From the cell containing the given text, extract its center point as (X, Y) coordinate. 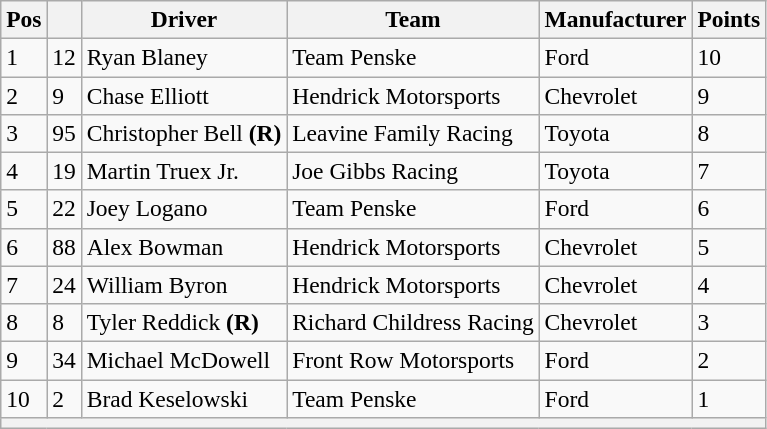
Joey Logano (184, 209)
Pos (24, 19)
95 (64, 133)
Chase Elliott (184, 95)
Team (413, 19)
William Byron (184, 285)
88 (64, 247)
Manufacturer (616, 19)
Front Row Motorsports (413, 360)
Leavine Family Racing (413, 133)
Tyler Reddick (R) (184, 322)
Michael McDowell (184, 360)
24 (64, 285)
Points (729, 19)
19 (64, 171)
Richard Childress Racing (413, 322)
Joe Gibbs Racing (413, 171)
Driver (184, 19)
Ryan Blaney (184, 57)
Alex Bowman (184, 247)
12 (64, 57)
Brad Keselowski (184, 398)
Christopher Bell (R) (184, 133)
Martin Truex Jr. (184, 171)
22 (64, 209)
34 (64, 360)
